Output the (x, y) coordinate of the center of the cell containing the given text.  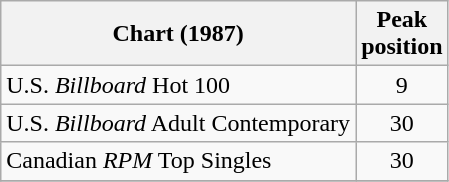
Peakposition (402, 34)
Canadian RPM Top Singles (178, 161)
U.S. Billboard Hot 100 (178, 85)
9 (402, 85)
U.S. Billboard Adult Contemporary (178, 123)
Chart (1987) (178, 34)
